Search for the cell housing the specified text and yield its [x, y] center coordinate. 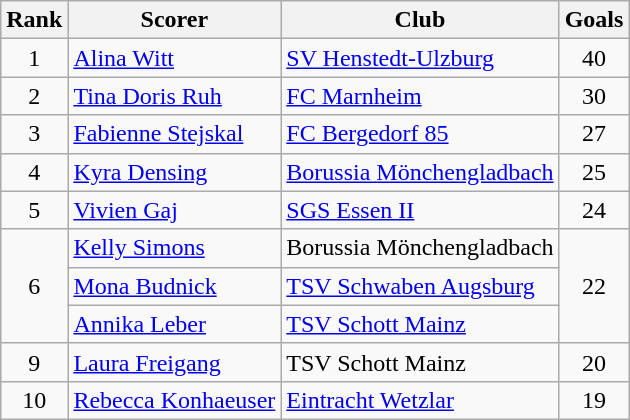
4 [34, 172]
Kyra Densing [174, 172]
19 [594, 400]
SGS Essen II [420, 210]
22 [594, 286]
Fabienne Stejskal [174, 134]
5 [34, 210]
9 [34, 362]
40 [594, 58]
Rank [34, 20]
3 [34, 134]
Scorer [174, 20]
Eintracht Wetzlar [420, 400]
1 [34, 58]
6 [34, 286]
30 [594, 96]
Rebecca Konhaeuser [174, 400]
SV Henstedt-Ulzburg [420, 58]
Tina Doris Ruh [174, 96]
24 [594, 210]
20 [594, 362]
Kelly Simons [174, 248]
2 [34, 96]
TSV Schwaben Augsburg [420, 286]
25 [594, 172]
FC Bergedorf 85 [420, 134]
Goals [594, 20]
Mona Budnick [174, 286]
10 [34, 400]
Vivien Gaj [174, 210]
Alina Witt [174, 58]
Club [420, 20]
27 [594, 134]
Laura Freigang [174, 362]
FC Marnheim [420, 96]
Annika Leber [174, 324]
